Extract the (X, Y) coordinate from the center of the cell holding the provided text.  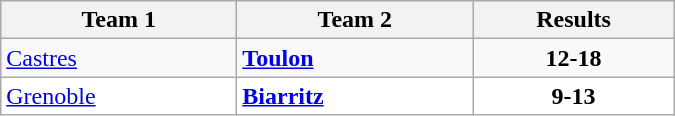
Biarritz (355, 96)
9-13 (574, 96)
12-18 (574, 58)
Results (574, 20)
Team 1 (119, 20)
Castres (119, 58)
Team 2 (355, 20)
Grenoble (119, 96)
Toulon (355, 58)
